Detect which cell encompasses the target text, then output its (x, y) center coordinate. 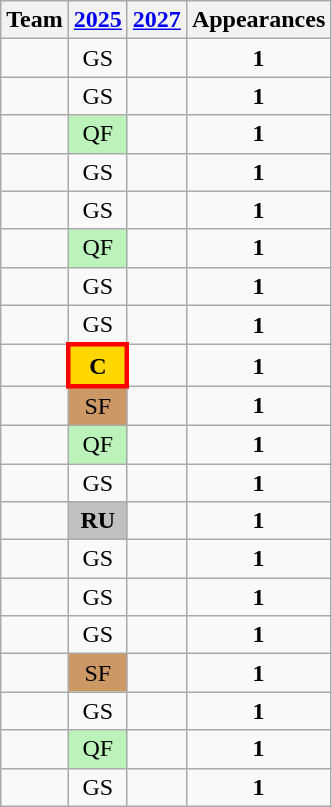
Team (35, 20)
2027 (156, 20)
RU (98, 521)
C (98, 366)
Appearances (258, 20)
2025 (98, 20)
